Determine the [X, Y] coordinate at the center of the cell enclosing the given text.  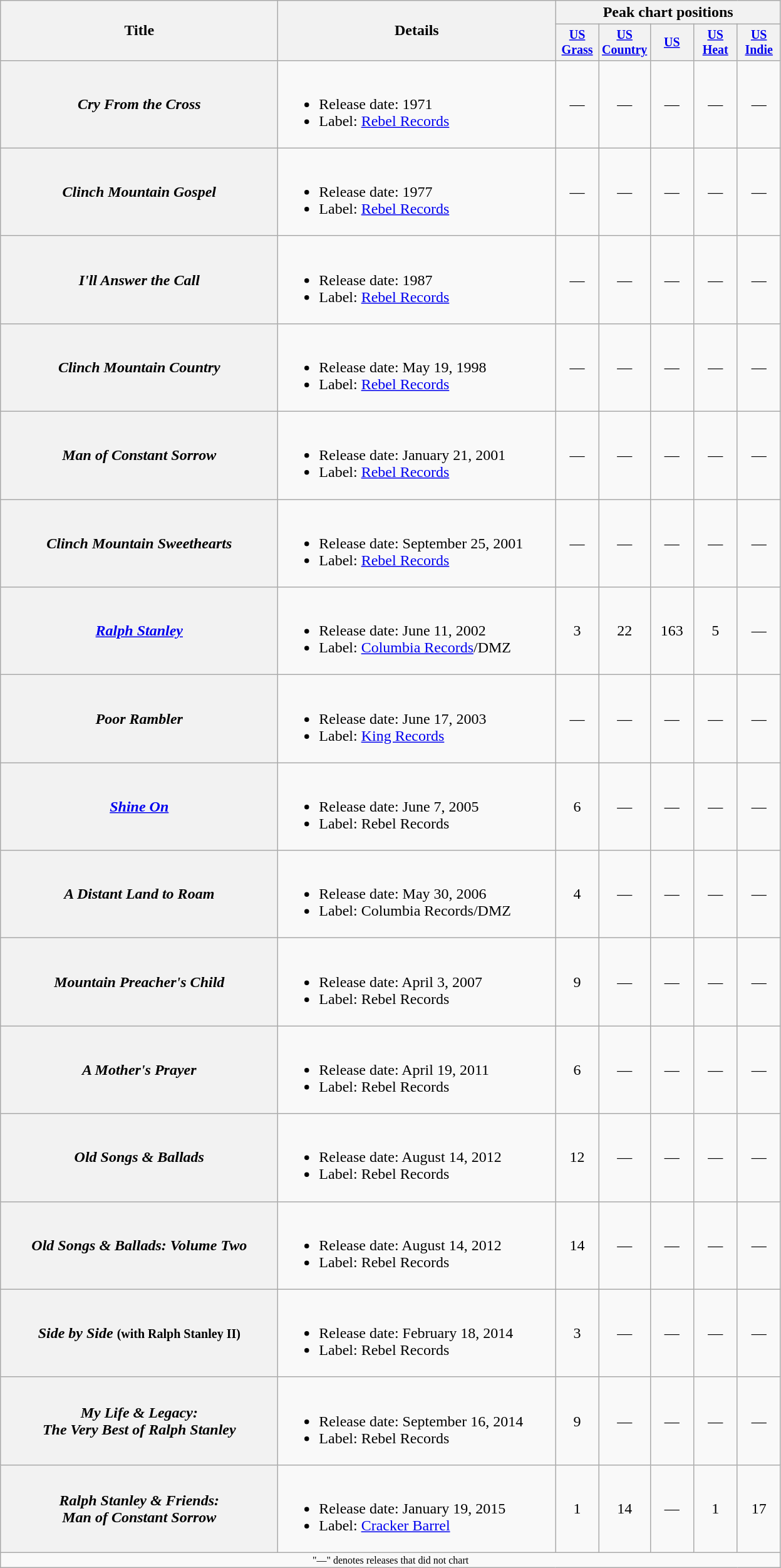
Cry From the Cross [139, 104]
Ralph Stanley & Friends:Man of Constant Sorrow [139, 1508]
Release date: May 19, 1998Label: Rebel Records [417, 367]
4 [577, 894]
US Grass [577, 43]
Release date: 1971Label: Rebel Records [417, 104]
My Life & Legacy:The Very Best of Ralph Stanley [139, 1421]
Release date: 1987Label: Rebel Records [417, 280]
Release date: June 7, 2005Label: Rebel Records [417, 807]
US Indie [759, 43]
Side by Side (with Ralph Stanley II) [139, 1333]
12 [577, 1158]
Shine On [139, 807]
US Country [624, 43]
Poor Rambler [139, 719]
Old Songs & Ballads: Volume Two [139, 1245]
US Heat [715, 43]
Release date: September 25, 2001Label: Rebel Records [417, 543]
Release date: June 11, 2002Label: Columbia Records/DMZ [417, 631]
Release date: April 19, 2011Label: Rebel Records [417, 1070]
Release date: April 3, 2007Label: Rebel Records [417, 982]
Release date: September 16, 2014Label: Rebel Records [417, 1421]
Clinch Mountain Country [139, 367]
US [671, 43]
Ralph Stanley [139, 631]
Release date: January 19, 2015Label: Cracker Barrel [417, 1508]
Details [417, 31]
Release date: January 21, 2001Label: Rebel Records [417, 456]
Old Songs & Ballads [139, 1158]
A Distant Land to Roam [139, 894]
Title [139, 31]
I'll Answer the Call [139, 280]
Release date: May 30, 2006Label: Columbia Records/DMZ [417, 894]
Clinch Mountain Sweethearts [139, 543]
17 [759, 1508]
Man of Constant Sorrow [139, 456]
5 [715, 631]
Release date: 1977Label: Rebel Records [417, 192]
A Mother's Prayer [139, 1070]
Clinch Mountain Gospel [139, 192]
Release date: June 17, 2003Label: King Records [417, 719]
163 [671, 631]
Mountain Preacher's Child [139, 982]
22 [624, 631]
Release date: February 18, 2014Label: Rebel Records [417, 1333]
"—" denotes releases that did not chart [391, 1560]
Peak chart positions [668, 13]
